Capture the cell that displays the provided text and extract its [X, Y] central coordinate. 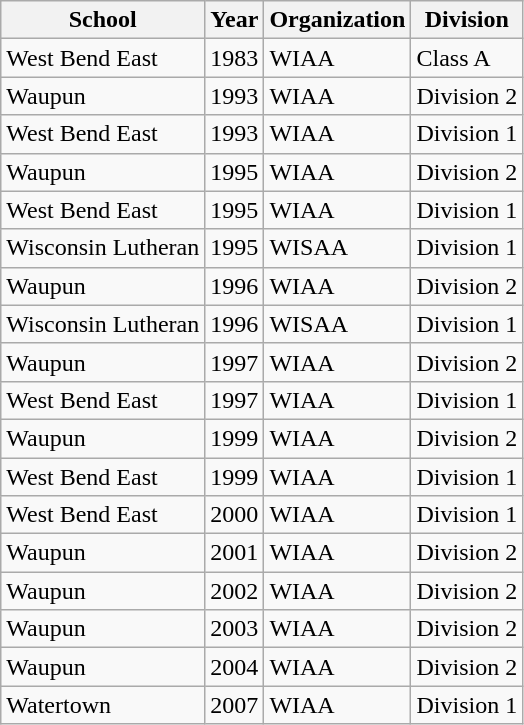
2000 [234, 515]
1983 [234, 58]
Watertown [103, 705]
2004 [234, 667]
Year [234, 20]
Class A [467, 58]
School [103, 20]
Organization [338, 20]
2003 [234, 629]
2001 [234, 553]
2002 [234, 591]
Division [467, 20]
2007 [234, 705]
